From the cell containing the given text, extract its center point as [X, Y] coordinate. 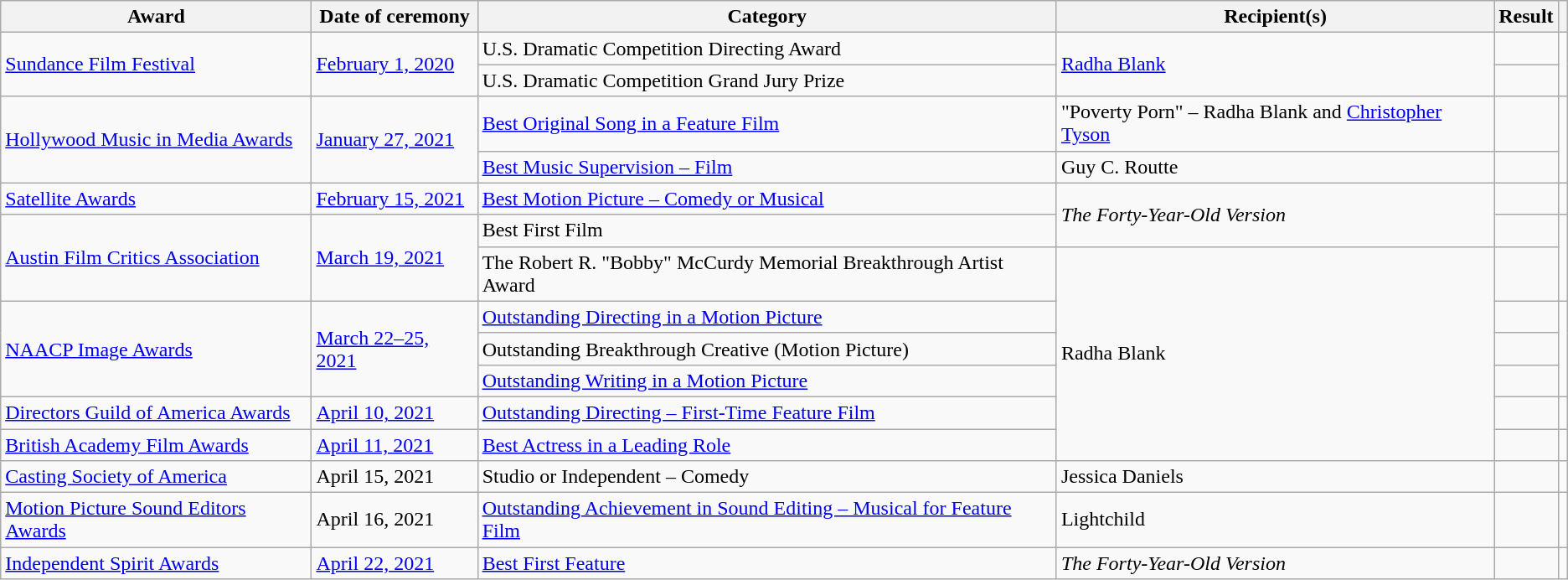
"Poverty Porn" – Radha Blank and Christopher Tyson [1275, 124]
April 22, 2021 [395, 563]
March 22–25, 2021 [395, 349]
Award [156, 17]
Independent Spirit Awards [156, 563]
Outstanding Achievement in Sound Editing – Musical for Feature Film [767, 520]
Best Motion Picture – Comedy or Musical [767, 199]
Casting Society of America [156, 477]
Recipient(s) [1275, 17]
April 15, 2021 [395, 477]
Result [1526, 17]
March 19, 2021 [395, 258]
Best Original Song in a Feature Film [767, 124]
Best Actress in a Leading Role [767, 445]
Best Music Supervision – Film [767, 167]
Jessica Daniels [1275, 477]
U.S. Dramatic Competition Directing Award [767, 49]
The Robert R. "Bobby" McCurdy Memorial Breakthrough Artist Award [767, 273]
April 11, 2021 [395, 445]
April 10, 2021 [395, 412]
Satellite Awards [156, 199]
January 27, 2021 [395, 139]
Studio or Independent – Comedy [767, 477]
Date of ceremony [395, 17]
Guy C. Routte [1275, 167]
April 16, 2021 [395, 520]
Best First Film [767, 230]
Outstanding Writing in a Motion Picture [767, 381]
February 1, 2020 [395, 65]
Outstanding Directing – First-Time Feature Film [767, 412]
February 15, 2021 [395, 199]
British Academy Film Awards [156, 445]
NAACP Image Awards [156, 349]
Hollywood Music in Media Awards [156, 139]
Lightchild [1275, 520]
Directors Guild of America Awards [156, 412]
Best First Feature [767, 563]
Austin Film Critics Association [156, 258]
Outstanding Directing in a Motion Picture [767, 317]
Category [767, 17]
U.S. Dramatic Competition Grand Jury Prize [767, 80]
Sundance Film Festival [156, 65]
Outstanding Breakthrough Creative (Motion Picture) [767, 349]
Motion Picture Sound Editors Awards [156, 520]
